Capture the cell that displays the provided text and extract its [X, Y] central coordinate. 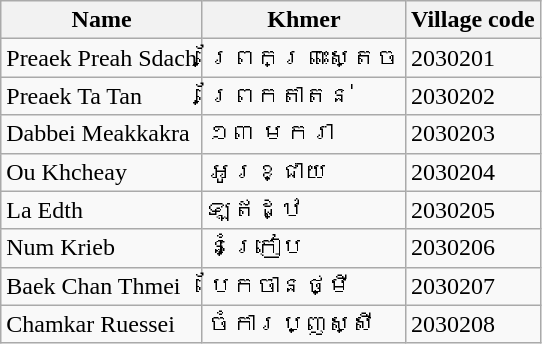
Baek Chan Thmei [102, 286]
Preaek Ta Tan [102, 96]
La Edth [102, 210]
នំក្រៀប [304, 248]
Khmer [304, 20]
ព្រែកព្រះស្តេច [304, 58]
១៣ មករា [304, 134]
2030207 [472, 286]
បែកចានថ្មី [304, 286]
2030201 [472, 58]
2030204 [472, 172]
ឡឥដ្ឋ [304, 210]
2030208 [472, 324]
Dabbei Meakkakra [102, 134]
2030202 [472, 96]
2030203 [472, 134]
2030206 [472, 248]
Name [102, 20]
Village code [472, 20]
Chamkar Ruessei [102, 324]
ព្រែកតាតន់ [304, 96]
អូរខ្ជាយ [304, 172]
Preaek Preah Sdach [102, 58]
ចំការប្ញស្សី [304, 324]
2030205 [472, 210]
Num Krieb [102, 248]
Ou Khcheay [102, 172]
